Output the (x, y) coordinate of the center of the cell containing the given text.  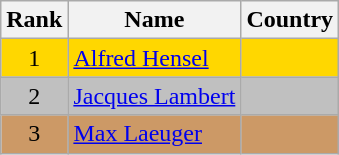
Jacques Lambert (154, 96)
Country (290, 20)
Name (154, 20)
Max Laeuger (154, 134)
1 (34, 58)
Alfred Hensel (154, 58)
2 (34, 96)
3 (34, 134)
Rank (34, 20)
